Determine the [x, y] coordinate at the center of the cell enclosing the given text.  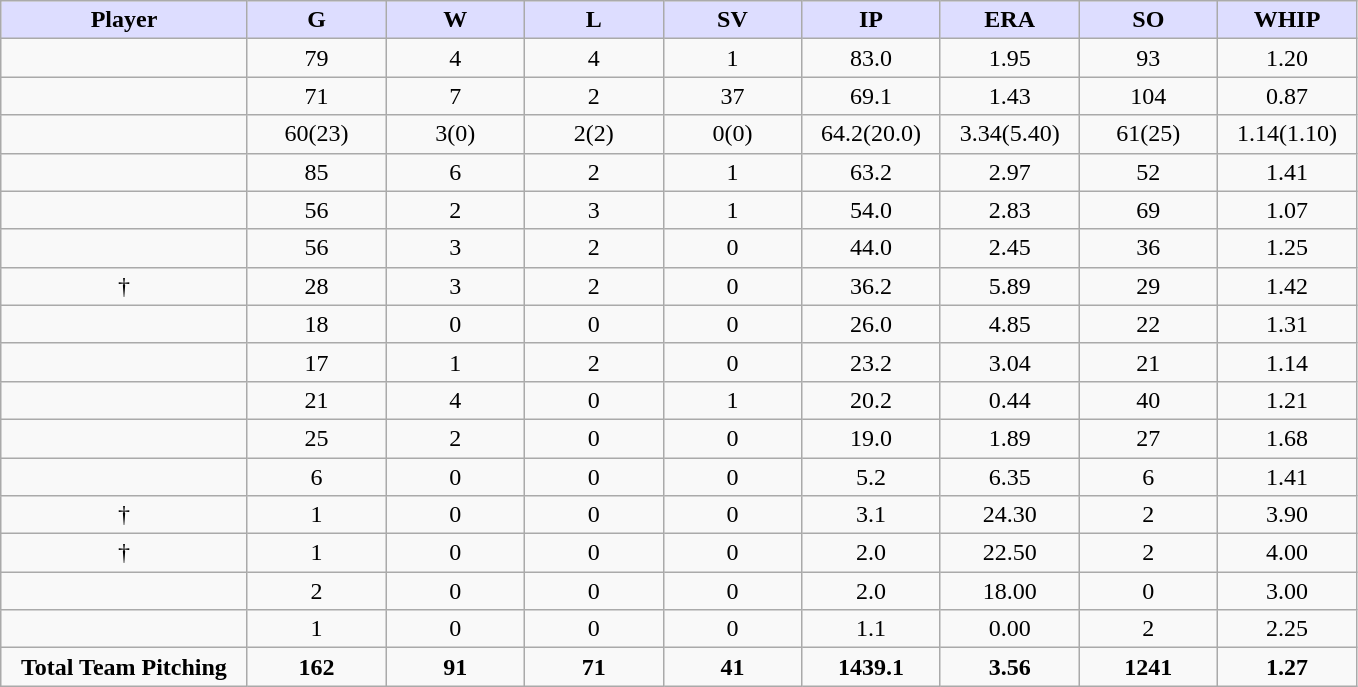
69.1 [872, 96]
2(2) [594, 134]
69 [1148, 210]
1.25 [1288, 248]
26.0 [872, 324]
1.68 [1288, 438]
41 [732, 667]
4.85 [1010, 324]
1.14 [1288, 362]
20.2 [872, 400]
37 [732, 96]
2.25 [1288, 629]
1.07 [1288, 210]
IP [872, 20]
Player [124, 20]
3.00 [1288, 591]
40 [1148, 400]
1.43 [1010, 96]
28 [316, 286]
SV [732, 20]
25 [316, 438]
1.95 [1010, 58]
104 [1148, 96]
23.2 [872, 362]
18 [316, 324]
3.1 [872, 515]
0.87 [1288, 96]
22 [1148, 324]
L [594, 20]
44.0 [872, 248]
3.34(5.40) [1010, 134]
4.00 [1288, 553]
6.35 [1010, 477]
7 [456, 96]
1.89 [1010, 438]
1.21 [1288, 400]
83.0 [872, 58]
29 [1148, 286]
36.2 [872, 286]
36 [1148, 248]
85 [316, 172]
1439.1 [872, 667]
5.2 [872, 477]
27 [1148, 438]
5.89 [1010, 286]
64.2(20.0) [872, 134]
0.00 [1010, 629]
G [316, 20]
2.97 [1010, 172]
1.14(1.10) [1288, 134]
3.56 [1010, 667]
1.1 [872, 629]
1.20 [1288, 58]
162 [316, 667]
17 [316, 362]
79 [316, 58]
61(25) [1148, 134]
3.90 [1288, 515]
ERA [1010, 20]
22.50 [1010, 553]
Total Team Pitching [124, 667]
24.30 [1010, 515]
19.0 [872, 438]
18.00 [1010, 591]
0(0) [732, 134]
2.83 [1010, 210]
1.42 [1288, 286]
1.31 [1288, 324]
1.27 [1288, 667]
3(0) [456, 134]
1241 [1148, 667]
2.45 [1010, 248]
WHIP [1288, 20]
63.2 [872, 172]
91 [456, 667]
93 [1148, 58]
3.04 [1010, 362]
W [456, 20]
52 [1148, 172]
SO [1148, 20]
54.0 [872, 210]
60(23) [316, 134]
0.44 [1010, 400]
